From the cell containing the given text, extract its center point as (X, Y) coordinate. 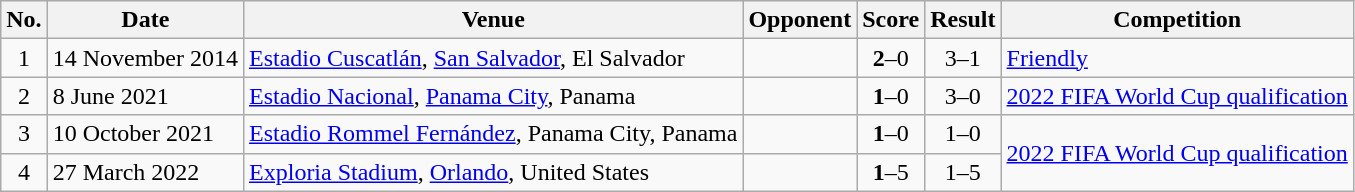
Exploria Stadium, Orlando, United States (494, 172)
Estadio Cuscatlán, San Salvador, El Salvador (494, 58)
Estadio Rommel Fernández, Panama City, Panama (494, 134)
14 November 2014 (145, 58)
Competition (1177, 20)
2–0 (891, 58)
Opponent (800, 20)
10 October 2021 (145, 134)
1 (24, 58)
4 (24, 172)
Result (963, 20)
8 June 2021 (145, 96)
27 March 2022 (145, 172)
Estadio Nacional, Panama City, Panama (494, 96)
Date (145, 20)
No. (24, 20)
Score (891, 20)
2 (24, 96)
3 (24, 134)
Friendly (1177, 58)
3–0 (963, 96)
Venue (494, 20)
3–1 (963, 58)
